From the cell containing the given text, extract its center point as (X, Y) coordinate. 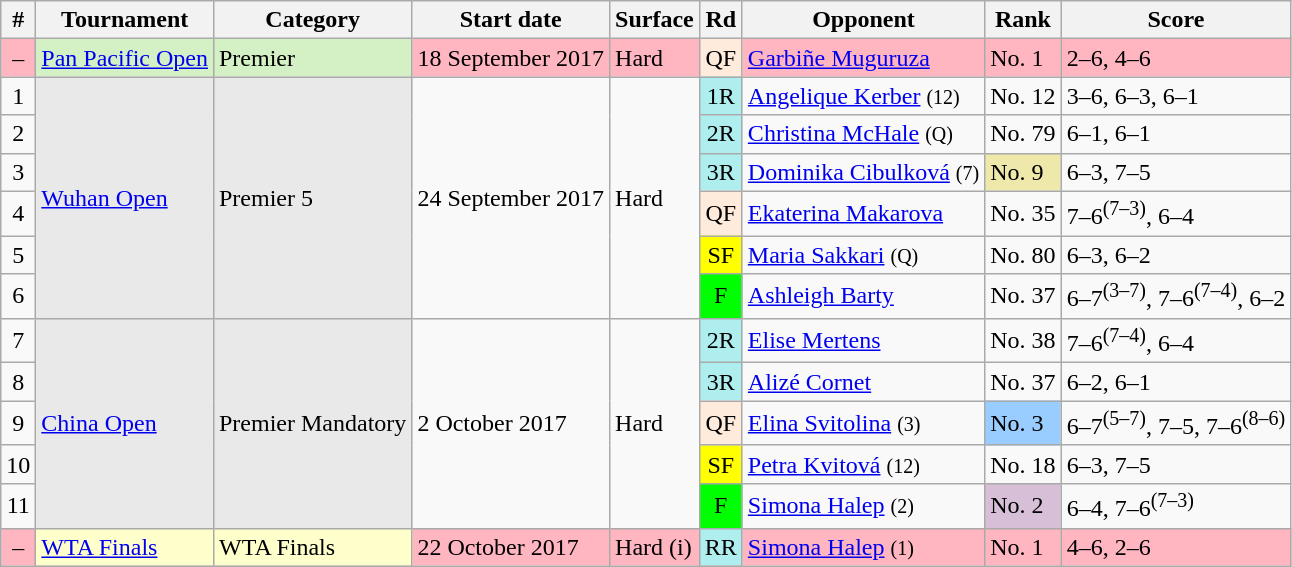
# (18, 20)
Surface (655, 20)
5 (18, 255)
Simona Halep (2) (863, 506)
4–6, 2–6 (1176, 547)
Petra Kvitová (12) (863, 464)
No. 2 (1023, 506)
No. 3 (1023, 424)
Alizé Cornet (863, 382)
6–3, 6–2 (1176, 255)
No. 38 (1023, 340)
3–6, 6–3, 6–1 (1176, 96)
Opponent (863, 20)
2–6, 4–6 (1176, 58)
6–4, 7–6(7–3) (1176, 506)
Garbiñe Muguruza (863, 58)
No. 18 (1023, 464)
9 (18, 424)
4 (18, 214)
Maria Sakkari (Q) (863, 255)
Elise Mertens (863, 340)
No. 80 (1023, 255)
Premier (312, 58)
22 October 2017 (511, 547)
Simona Halep (1) (863, 547)
No. 35 (1023, 214)
1R (720, 96)
Dominika Cibulková (7) (863, 172)
RR (720, 547)
Category (312, 20)
Ashleigh Barty (863, 296)
7–6(7–4), 6–4 (1176, 340)
No. 79 (1023, 134)
10 (18, 464)
Pan Pacific Open (125, 58)
Rank (1023, 20)
11 (18, 506)
Christina McHale (Q) (863, 134)
Premier Mandatory (312, 423)
3 (18, 172)
Start date (511, 20)
No. 12 (1023, 96)
1 (18, 96)
Angelique Kerber (12) (863, 96)
No. 9 (1023, 172)
2 October 2017 (511, 423)
6 (18, 296)
6–7(5–7), 7–5, 7–6(8–6) (1176, 424)
Hard (i) (655, 547)
18 September 2017 (511, 58)
Premier 5 (312, 198)
24 September 2017 (511, 198)
Rd (720, 20)
6–2, 6–1 (1176, 382)
6–7(3–7), 7–6(7–4), 6–2 (1176, 296)
7–6(7–3), 6–4 (1176, 214)
Ekaterina Makarova (863, 214)
Wuhan Open (125, 198)
2 (18, 134)
6–1, 6–1 (1176, 134)
Score (1176, 20)
8 (18, 382)
China Open (125, 423)
Elina Svitolina (3) (863, 424)
Tournament (125, 20)
7 (18, 340)
